Determine the [X, Y] coordinate at the center of the cell enclosing the given text.  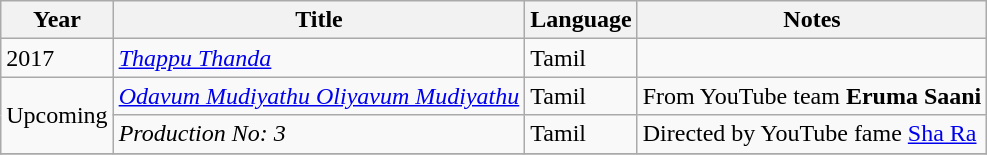
Title [319, 20]
2017 [57, 58]
Year [57, 20]
From YouTube team Eruma Saani [812, 96]
Thappu Thanda [319, 58]
Directed by YouTube fame Sha Ra [812, 134]
Language [581, 20]
Odavum Mudiyathu Oliyavum Mudiyathu [319, 96]
Notes [812, 20]
Upcoming [57, 115]
Production No: 3 [319, 134]
